Find where the given text appears and provide that cell's center as [x, y] coordinate. 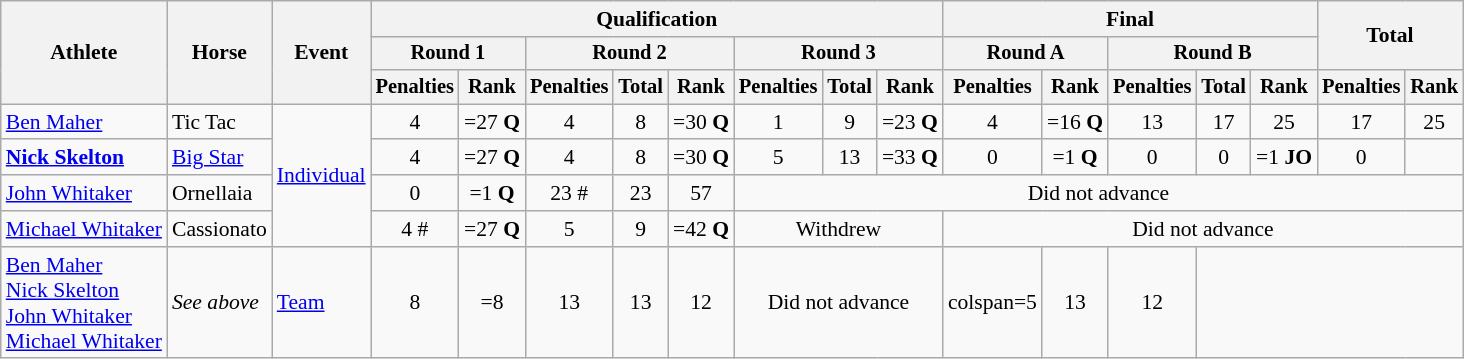
4 # [415, 229]
Michael Whitaker [84, 229]
Horse [220, 52]
Team [322, 303]
=8 [492, 303]
=42 Q [701, 229]
See above [220, 303]
=16 Q [1075, 122]
Athlete [84, 52]
Nick Skelton [84, 158]
Individual [322, 175]
Ben MaherNick SkeltonJohn WhitakerMichael Whitaker [84, 303]
23 # [569, 193]
Round 2 [630, 54]
Ben Maher [84, 122]
Final [1130, 19]
Qualification [657, 19]
Ornellaia [220, 193]
=1 JO [1284, 158]
Cassionato [220, 229]
=33 Q [910, 158]
Tic Tac [220, 122]
John Whitaker [84, 193]
colspan=5 [992, 303]
Big Star [220, 158]
Round A [1026, 54]
1 [778, 122]
57 [701, 193]
Withdrew [838, 229]
Event [322, 52]
Round 1 [448, 54]
Round 3 [838, 54]
23 [640, 193]
=23 Q [910, 122]
Round B [1212, 54]
